Scan for the cell matching the given text and deliver its [X, Y] coordinate at center. 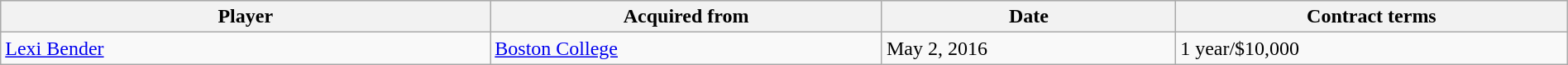
Date [1029, 17]
Contract terms [1372, 17]
Boston College [686, 48]
1 year/$10,000 [1372, 48]
Lexi Bender [246, 48]
Player [246, 17]
May 2, 2016 [1029, 48]
Acquired from [686, 17]
